Output the (X, Y) coordinate of the center of the cell containing the given text.  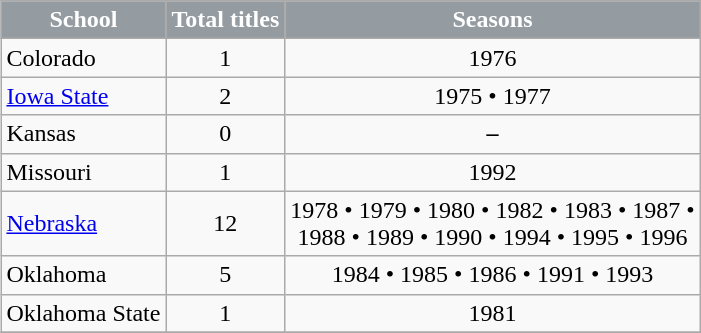
Iowa State (84, 96)
1981 (492, 313)
– (492, 134)
2 (226, 96)
Oklahoma (84, 275)
1976 (492, 58)
1984 • 1985 • 1986 • 1991 • 1993 (492, 275)
Colorado (84, 58)
Seasons (492, 20)
1975 • 1977 (492, 96)
Oklahoma State (84, 313)
1978 • 1979 • 1980 • 1982 • 1983 • 1987 •1988 • 1989 • 1990 • 1994 • 1995 • 1996 (492, 224)
Kansas (84, 134)
0 (226, 134)
Missouri (84, 172)
1992 (492, 172)
12 (226, 224)
5 (226, 275)
School (84, 20)
Total titles (226, 20)
Nebraska (84, 224)
